From the cell containing the given text, extract its center point as (x, y) coordinate. 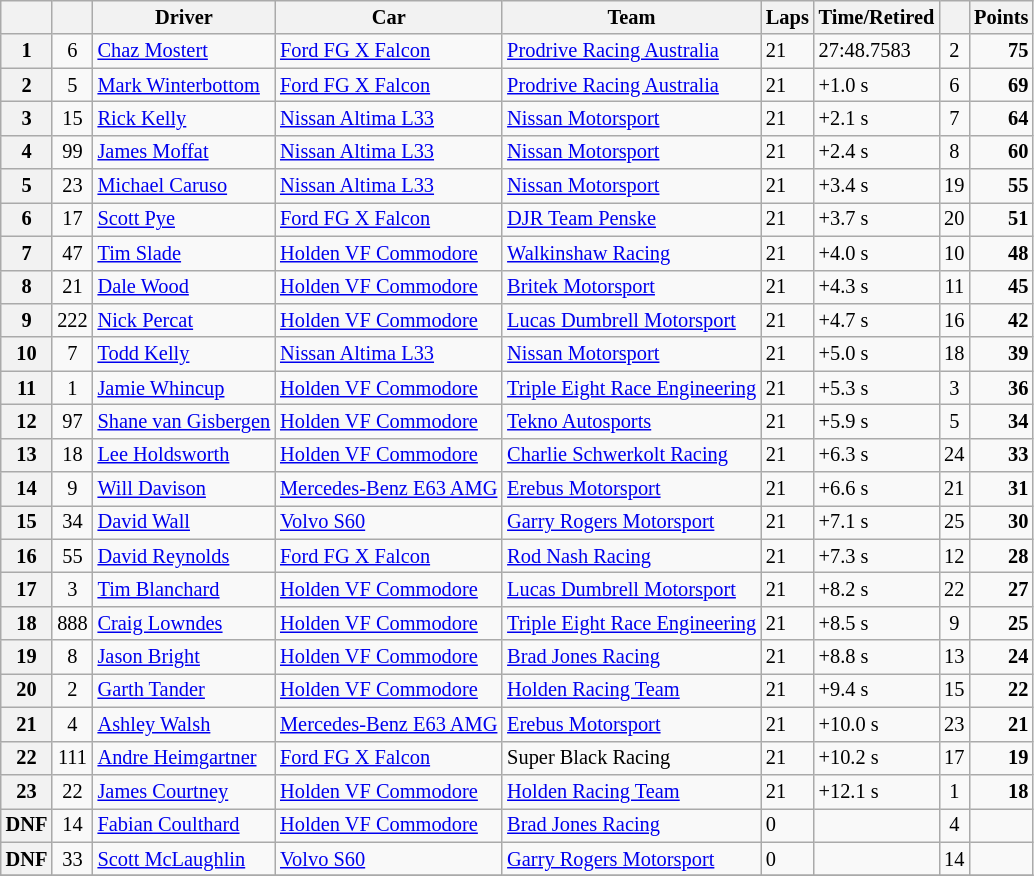
+5.9 s (877, 421)
Todd Kelly (184, 354)
Will Davison (184, 489)
Mark Winterbottom (184, 85)
Tim Slade (184, 253)
+10.2 s (877, 758)
45 (1001, 287)
42 (1001, 320)
Car (388, 17)
+4.0 s (877, 253)
60 (1001, 152)
+12.1 s (877, 791)
Shane van Gisbergen (184, 421)
James Courtney (184, 791)
Rick Kelly (184, 118)
Dale Wood (184, 287)
99 (72, 152)
Scott McLaughlin (184, 859)
+2.1 s (877, 118)
69 (1001, 85)
Tekno Autosports (632, 421)
Craig Lowndes (184, 623)
Ashley Walsh (184, 724)
222 (72, 320)
Jason Bright (184, 657)
+2.4 s (877, 152)
Super Black Racing (632, 758)
Team (632, 17)
David Reynolds (184, 556)
27 (1001, 589)
Britek Motorsport (632, 287)
31 (1001, 489)
Walkinshaw Racing (632, 253)
Michael Caruso (184, 186)
+8.2 s (877, 589)
Time/Retired (877, 17)
+6.6 s (877, 489)
DJR Team Penske (632, 219)
111 (72, 758)
64 (1001, 118)
Garth Tander (184, 690)
Nick Percat (184, 320)
36 (1001, 388)
Chaz Mostert (184, 51)
97 (72, 421)
+1.0 s (877, 85)
51 (1001, 219)
Andre Heimgartner (184, 758)
+5.0 s (877, 354)
Laps (788, 17)
Driver (184, 17)
+9.4 s (877, 690)
+3.4 s (877, 186)
39 (1001, 354)
+7.1 s (877, 522)
+5.3 s (877, 388)
+10.0 s (877, 724)
Lee Holdsworth (184, 455)
James Moffat (184, 152)
+8.5 s (877, 623)
Fabian Coulthard (184, 825)
75 (1001, 51)
Points (1001, 17)
David Wall (184, 522)
47 (72, 253)
30 (1001, 522)
+8.8 s (877, 657)
+7.3 s (877, 556)
Tim Blanchard (184, 589)
+4.7 s (877, 320)
27:48.7583 (877, 51)
Scott Pye (184, 219)
48 (1001, 253)
Charlie Schwerkolt Racing (632, 455)
Rod Nash Racing (632, 556)
+6.3 s (877, 455)
+4.3 s (877, 287)
+3.7 s (877, 219)
28 (1001, 556)
Jamie Whincup (184, 388)
888 (72, 623)
